Return (x, y) of the center of cell containing provided text 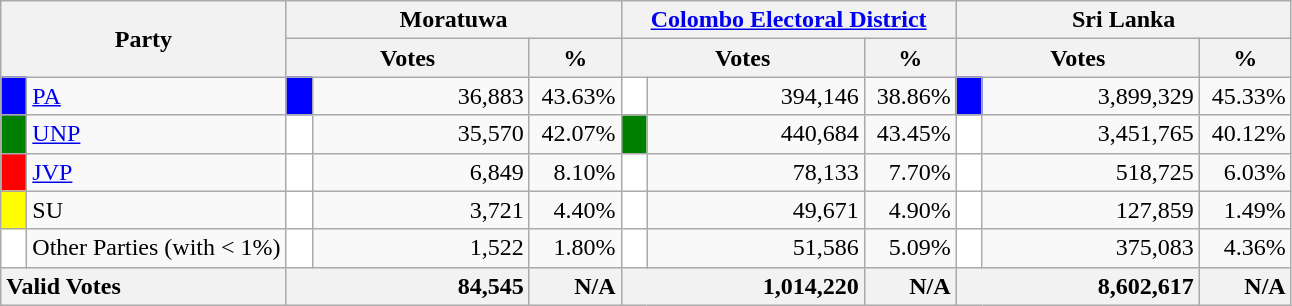
1.49% (1245, 210)
Other Parties (with < 1%) (156, 248)
8,602,617 (1078, 286)
38.86% (910, 96)
4.36% (1245, 248)
35,570 (420, 134)
PA (156, 96)
40.12% (1245, 134)
1,522 (420, 248)
394,146 (756, 96)
127,859 (1090, 210)
3,899,329 (1090, 96)
Party (144, 39)
3,451,765 (1090, 134)
45.33% (1245, 96)
1.80% (575, 248)
UNP (156, 134)
Valid Votes (144, 286)
6,849 (420, 172)
51,586 (756, 248)
42.07% (575, 134)
JVP (156, 172)
Moratuwa (454, 20)
1,014,220 (742, 286)
49,671 (756, 210)
43.63% (575, 96)
84,545 (408, 286)
5.09% (910, 248)
6.03% (1245, 172)
375,083 (1090, 248)
4.40% (575, 210)
518,725 (1090, 172)
4.90% (910, 210)
43.45% (910, 134)
440,684 (756, 134)
SU (156, 210)
Sri Lanka (1124, 20)
8.10% (575, 172)
Colombo Electoral District (788, 20)
78,133 (756, 172)
3,721 (420, 210)
7.70% (910, 172)
36,883 (420, 96)
